Pinpoint the cell where the given text exists, returning its [x, y] midpoint coordinate. 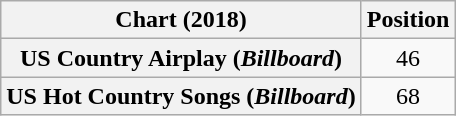
US Hot Country Songs (Billboard) [181, 96]
46 [408, 58]
Chart (2018) [181, 20]
US Country Airplay (Billboard) [181, 58]
Position [408, 20]
68 [408, 96]
